Output the (X, Y) coordinate of the center of the cell containing the given text.  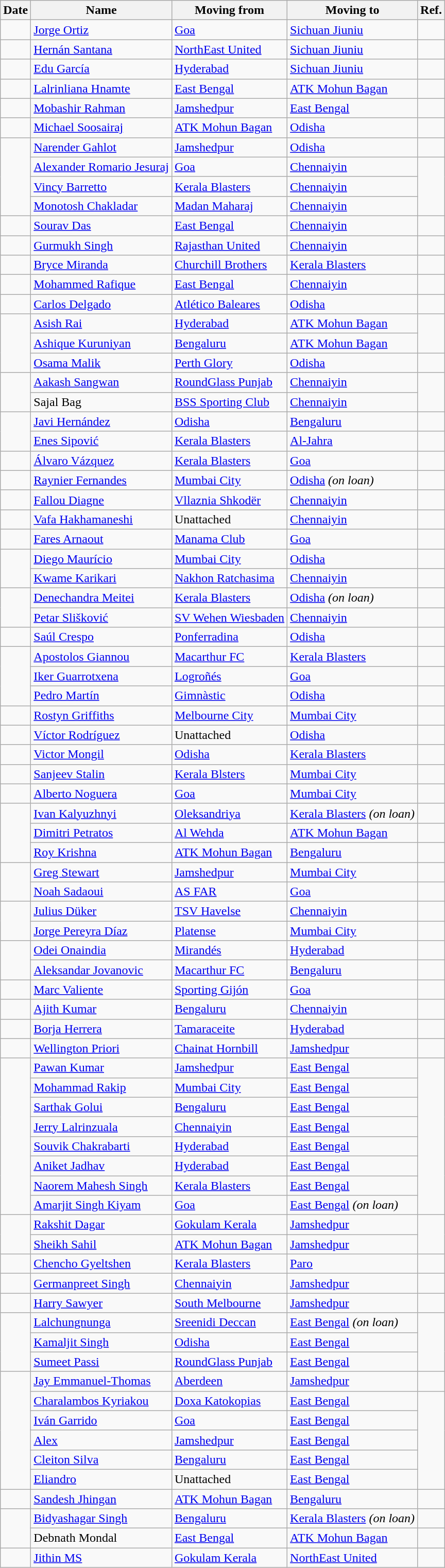
Aniket Jadhav (101, 1166)
Denechandra Meitei (101, 598)
Hernán Santana (101, 49)
Sarthak Golui (101, 1107)
Paro (352, 1264)
Alex (101, 1440)
Melbourne City (229, 715)
Chencho Gyeltshen (101, 1264)
Amarjit Singh Kiyam (101, 1205)
Aberdeen (229, 1381)
Sheikh Sahil (101, 1244)
Mobashir Rahman (101, 108)
Ref. (432, 10)
Aleksandar Jovanovic (101, 970)
Ashique Kuruniyan (101, 343)
Logroñés (229, 676)
Alberto Noguera (101, 794)
Enes Sipović (101, 441)
Sumeet Passi (101, 1362)
Iker Guarrotxena (101, 676)
Fallou Diagne (101, 500)
Raynier Fernandes (101, 480)
Mirandés (229, 950)
Victor Mongil (101, 754)
Ajith Kumar (101, 1009)
Date (15, 10)
Lalchungnunga (101, 1323)
Diego Maurício (101, 558)
Al-Jahra (352, 441)
Vafa Hakhamaneshi (101, 519)
Churchill Brothers (229, 265)
Name (101, 10)
Moving to (352, 10)
Rajasthan United (229, 245)
Atlético Baleares (229, 304)
Gurmukh Singh (101, 245)
Wellington Priori (101, 1048)
Kwame Karikari (101, 578)
Manama Club (229, 539)
Debnath Mondal (101, 1538)
SV Wehen Wiesbaden (229, 618)
Kerala Blsters (229, 774)
Vincy Barretto (101, 186)
Jorge Pereyra Díaz (101, 931)
Pawan Kumar (101, 1068)
Vllaznia Shkodër (229, 500)
Tamaraceite (229, 1029)
Cleiton Silva (101, 1459)
Ponferradina (229, 637)
Roy Krishna (101, 852)
Noah Sadaoui (101, 892)
Rostyn Griffiths (101, 715)
Asish Rai (101, 324)
Jithin MS (101, 1558)
Bidyashagar Singh (101, 1519)
Rakshit Dagar (101, 1225)
Dimitri Petratos (101, 833)
Ivan Kalyuzhnyi (101, 813)
Aakash Sangwan (101, 382)
Naorem Mahesh Singh (101, 1185)
Jay Emmanuel-Thomas (101, 1381)
Mohammed Rafique (101, 285)
Monotosh Chakladar (101, 206)
Sandesh Jhingan (101, 1499)
TSV Havelse (229, 911)
Nakhon Ratchasima (229, 578)
BSS Sporting Club (229, 402)
Alexander Romario Jesuraj (101, 167)
Sourav Das (101, 225)
Iván Garrido (101, 1420)
Eliandro (101, 1479)
Julius Düker (101, 911)
Al Wehda (229, 833)
Sanjeev Stalin (101, 774)
Chainat Hornbill (229, 1048)
Harry Sawyer (101, 1303)
Kamaljit Singh (101, 1342)
Mohammad Rakip (101, 1087)
Álvaro Vázquez (101, 461)
Greg Stewart (101, 872)
Jerry Lalrinzuala (101, 1126)
Michael Soosairaj (101, 128)
Perth Glory (229, 363)
Narender Gahlot (101, 147)
South Melbourne (229, 1303)
Doxa Katokopias (229, 1401)
Madan Maharaj (229, 206)
Souvik Chakrabarti (101, 1146)
Sporting Gijón (229, 990)
Platense (229, 931)
Oleksandriya (229, 813)
Borja Herrera (101, 1029)
Saúl Crespo (101, 637)
Javi Hernández (101, 421)
Sreenidi Deccan (229, 1323)
Bryce Miranda (101, 265)
Osama Malik (101, 363)
Edu García (101, 69)
Petar Slišković (101, 618)
Jorge Ortiz (101, 30)
Sajal Bag (101, 402)
Marc Valiente (101, 990)
Pedro Martín (101, 696)
Moving from (229, 10)
Apostolos Giannou (101, 657)
Charalambos Kyriakou (101, 1401)
Germanpreet Singh (101, 1283)
AS FAR (229, 892)
Lalrinliana Hnamte (101, 89)
Fares Arnaout (101, 539)
Gimnàstic (229, 696)
Odei Onaindia (101, 950)
Carlos Delgado (101, 304)
Víctor Rodríguez (101, 735)
